Find where the given text appears and provide that cell's center as (x, y) coordinate. 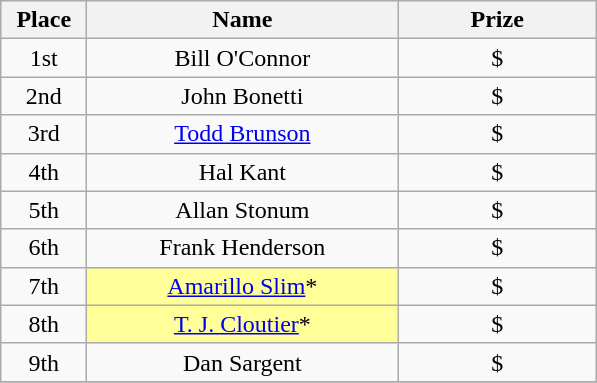
Dan Sargent (242, 362)
Hal Kant (242, 172)
T. J. Cloutier* (242, 324)
Prize (498, 20)
Bill O'Connor (242, 58)
Frank Henderson (242, 248)
5th (44, 210)
John Bonetti (242, 96)
Todd Brunson (242, 134)
Allan Stonum (242, 210)
Name (242, 20)
Amarillo Slim* (242, 286)
6th (44, 248)
2nd (44, 96)
8th (44, 324)
4th (44, 172)
1st (44, 58)
7th (44, 286)
Place (44, 20)
9th (44, 362)
3rd (44, 134)
